Return (X, Y) of the center of cell containing provided text 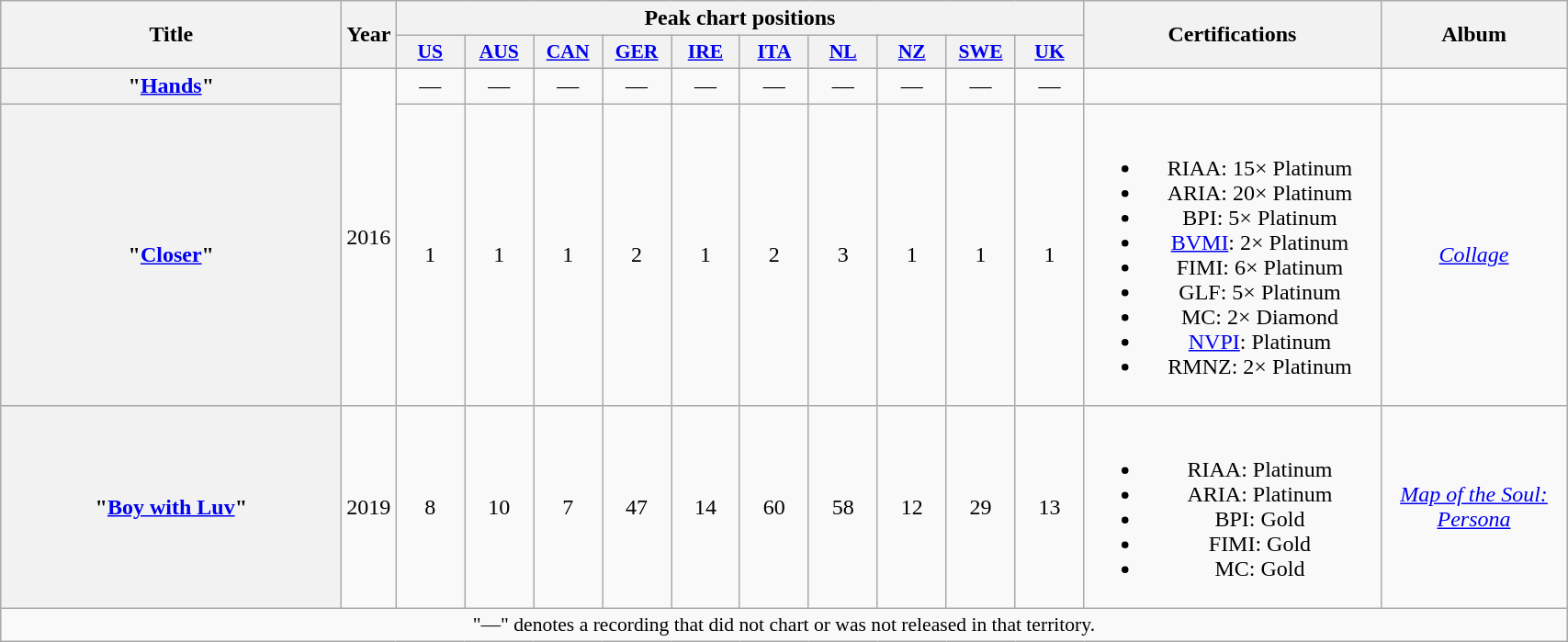
CAN (568, 52)
2019 (369, 507)
"Boy with Luv" (171, 507)
"Hands" (171, 85)
3 (843, 253)
IRE (705, 52)
8 (430, 507)
14 (705, 507)
"—" denotes a recording that did not chart or was not released in that territory. (784, 625)
Map of the Soul: Persona (1473, 507)
7 (568, 507)
Peak chart positions (740, 18)
US (430, 52)
ITA (773, 52)
NL (843, 52)
Title (171, 35)
Collage (1473, 253)
2016 (369, 237)
GER (637, 52)
60 (773, 507)
47 (637, 507)
SWE (981, 52)
29 (981, 507)
Certifications (1233, 35)
UK (1049, 52)
"Closer" (171, 253)
RIAA: 15× PlatinumARIA: 20× PlatinumBPI: 5× PlatinumBVMI: 2× PlatinumFIMI: 6× PlatinumGLF: 5× PlatinumMC: 2× DiamondNVPI: PlatinumRMNZ: 2× Platinum (1233, 253)
NZ (911, 52)
AUS (500, 52)
RIAA: PlatinumARIA: PlatinumBPI: GoldFIMI: GoldMC: Gold (1233, 507)
Album (1473, 35)
Year (369, 35)
13 (1049, 507)
10 (500, 507)
58 (843, 507)
12 (911, 507)
